Locate the cell with the specified text and output its [X, Y] center coordinate. 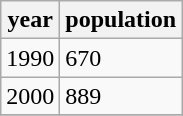
year [30, 20]
670 [121, 58]
889 [121, 96]
2000 [30, 96]
population [121, 20]
1990 [30, 58]
